Output the (x, y) coordinate of the center of the cell containing the given text.  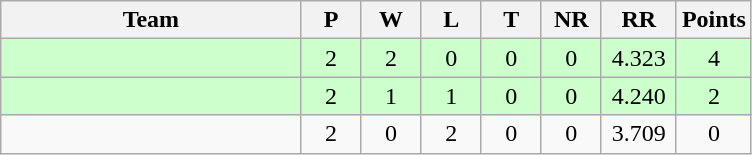
RR (638, 20)
3.709 (638, 134)
P (331, 20)
Points (714, 20)
Team (151, 20)
T (511, 20)
L (451, 20)
4.323 (638, 58)
NR (571, 20)
W (391, 20)
4.240 (638, 96)
4 (714, 58)
